Determine the (x, y) coordinate at the center of the cell enclosing the given text.  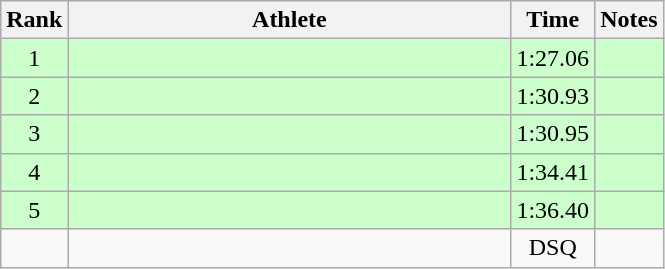
3 (34, 134)
1:30.95 (553, 134)
Notes (629, 20)
Time (553, 20)
Athlete (290, 20)
1 (34, 58)
4 (34, 172)
1:27.06 (553, 58)
Rank (34, 20)
1:36.40 (553, 210)
5 (34, 210)
2 (34, 96)
1:34.41 (553, 172)
1:30.93 (553, 96)
DSQ (553, 248)
